Return (X, Y) of the center of cell containing provided text 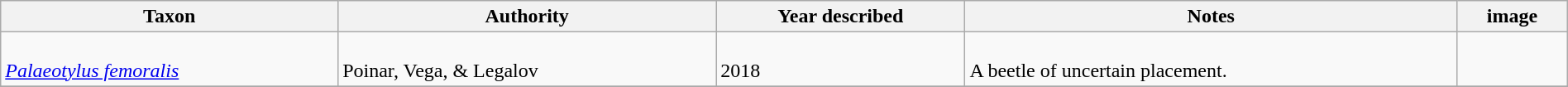
Authority (528, 17)
image (1513, 17)
Year described (840, 17)
A beetle of uncertain placement. (1211, 60)
Poinar, Vega, & Legalov (528, 60)
2018 (840, 60)
Notes (1211, 17)
Palaeotylus femoralis (170, 60)
Taxon (170, 17)
